Determine the [X, Y] coordinate at the center of the cell enclosing the given text.  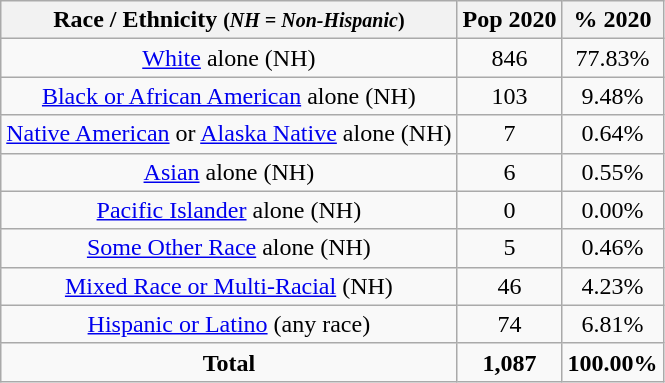
Native American or Alaska Native alone (NH) [229, 134]
5 [510, 248]
46 [510, 286]
846 [510, 58]
0.00% [612, 210]
4.23% [612, 286]
Pacific Islander alone (NH) [229, 210]
6 [510, 172]
Black or African American alone (NH) [229, 96]
0 [510, 210]
Race / Ethnicity (NH = Non-Hispanic) [229, 20]
103 [510, 96]
0.46% [612, 248]
77.83% [612, 58]
74 [510, 324]
Pop 2020 [510, 20]
9.48% [612, 96]
Hispanic or Latino (any race) [229, 324]
7 [510, 134]
6.81% [612, 324]
Total [229, 362]
% 2020 [612, 20]
Asian alone (NH) [229, 172]
1,087 [510, 362]
White alone (NH) [229, 58]
Some Other Race alone (NH) [229, 248]
0.64% [612, 134]
0.55% [612, 172]
Mixed Race or Multi-Racial (NH) [229, 286]
100.00% [612, 362]
